Scan for the cell matching the given text and deliver its (X, Y) coordinate at center. 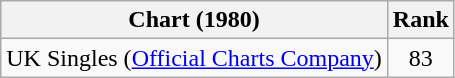
Chart (1980) (194, 20)
Rank (420, 20)
UK Singles (Official Charts Company) (194, 58)
83 (420, 58)
